Pinpoint the cell where the given text exists, returning its [x, y] midpoint coordinate. 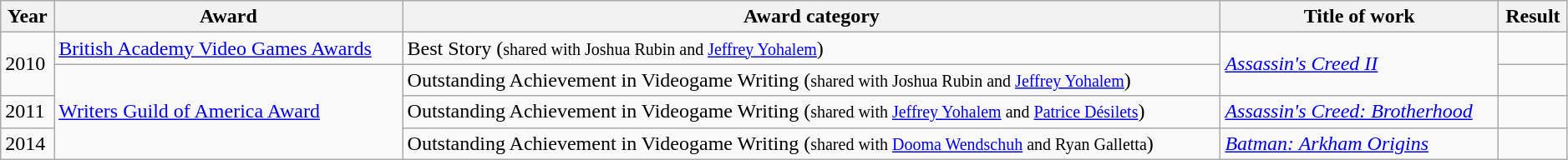
2014 [28, 143]
Year [28, 17]
2010 [28, 64]
Outstanding Achievement in Videogame Writing (shared with Jeffrey Yohalem and Patrice Désilets) [812, 112]
Writers Guild of America Award [229, 112]
British Academy Video Games Awards [229, 48]
Award [229, 17]
Best Story (shared with Joshua Rubin and Jeffrey Yohalem) [812, 48]
Outstanding Achievement in Videogame Writing (shared with Dooma Wendschuh and Ryan Galletta) [812, 143]
Assassin's Creed: Brotherhood [1360, 112]
Batman: Arkham Origins [1360, 143]
Title of work [1360, 17]
Outstanding Achievement in Videogame Writing (shared with Joshua Rubin and Jeffrey Yohalem) [812, 80]
Result [1534, 17]
2011 [28, 112]
Assassin's Creed II [1360, 64]
Award category [812, 17]
